Pinpoint the cell where the given text exists, returning its [x, y] midpoint coordinate. 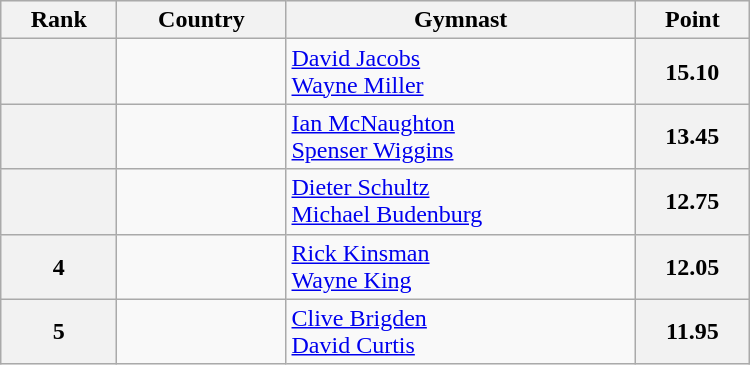
David Jacobs Wayne Miller [460, 72]
Rank [59, 20]
12.75 [692, 202]
13.45 [692, 136]
Rick Kinsman Wayne King [460, 266]
Clive Brigden David Curtis [460, 332]
11.95 [692, 332]
15.10 [692, 72]
Ian McNaughton Spenser Wiggins [460, 136]
Gymnast [460, 20]
Point [692, 20]
12.05 [692, 266]
Country [202, 20]
5 [59, 332]
4 [59, 266]
Dieter Schultz Michael Budenburg [460, 202]
